Capture the cell that displays the provided text and extract its [X, Y] central coordinate. 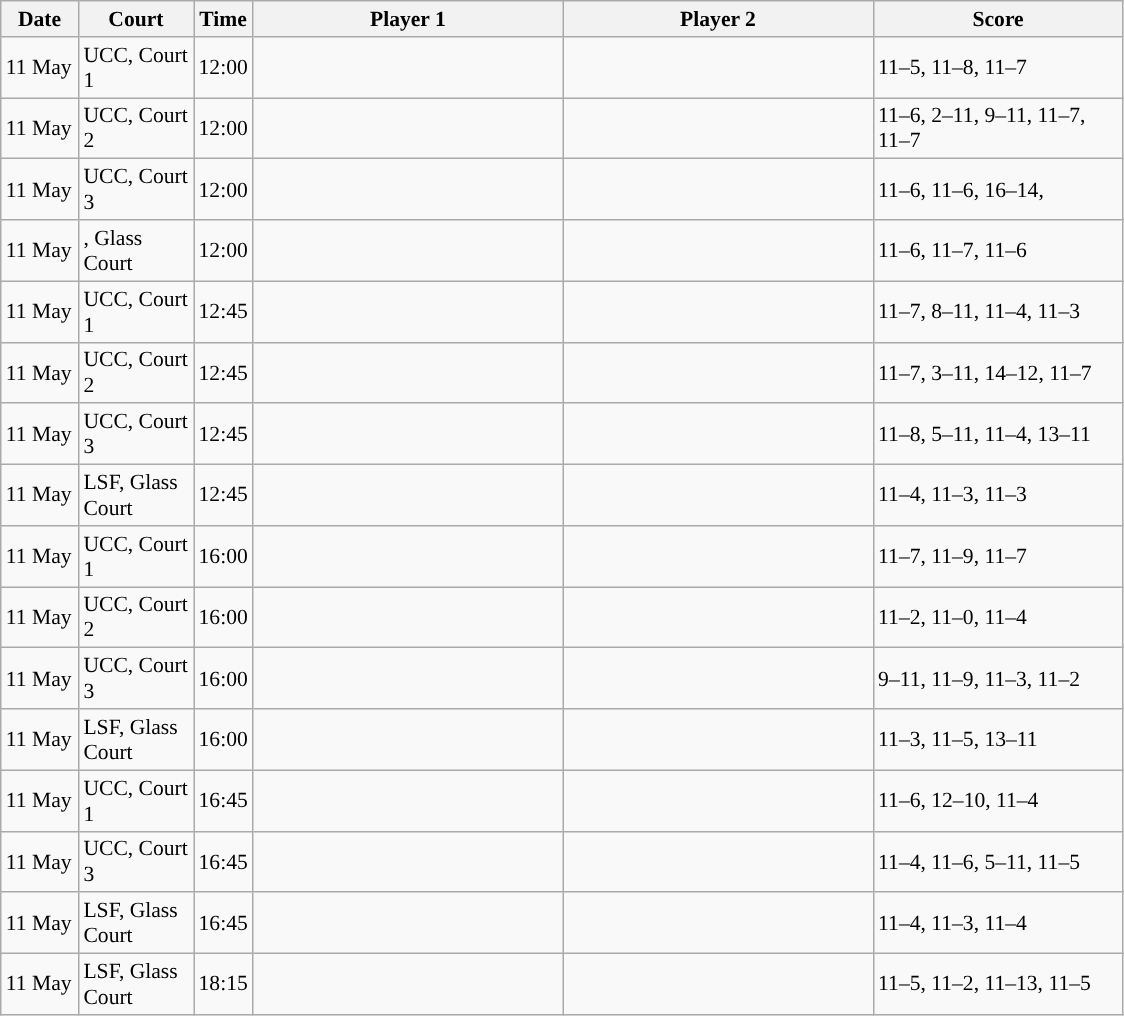
Court [136, 19]
11–5, 11–8, 11–7 [998, 68]
Date [40, 19]
11–4, 11–3, 11–3 [998, 496]
11–6, 11–7, 11–6 [998, 250]
11–2, 11–0, 11–4 [998, 618]
Time [224, 19]
11–4, 11–3, 11–4 [998, 924]
, Glass Court [136, 250]
Score [998, 19]
11–7, 8–11, 11–4, 11–3 [998, 312]
11–3, 11–5, 13–11 [998, 740]
11–6, 11–6, 16–14, [998, 190]
18:15 [224, 984]
11–8, 5–11, 11–4, 13–11 [998, 434]
11–4, 11–6, 5–11, 11–5 [998, 862]
11–5, 11–2, 11–13, 11–5 [998, 984]
9–11, 11–9, 11–3, 11–2 [998, 678]
11–7, 11–9, 11–7 [998, 556]
11–6, 12–10, 11–4 [998, 800]
Player 1 [408, 19]
Player 2 [718, 19]
11–6, 2–11, 9–11, 11–7, 11–7 [998, 128]
11–7, 3–11, 14–12, 11–7 [998, 372]
